Capture the cell that displays the provided text and extract its [X, Y] central coordinate. 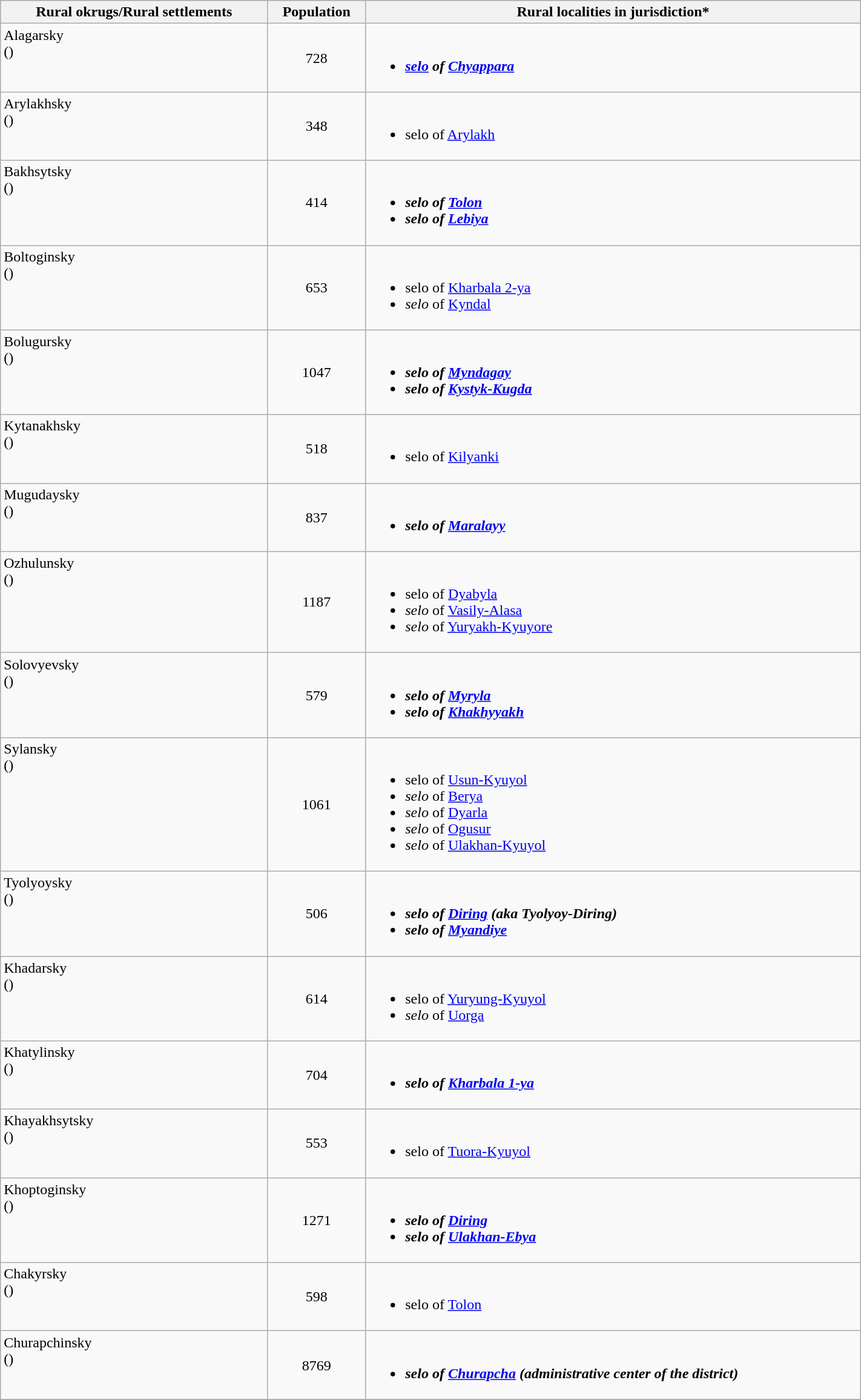
selo of Arylakh [613, 126]
1271 [317, 1220]
518 [317, 449]
Arylakhsky() [134, 126]
Tyolyoysky() [134, 913]
Population [317, 12]
Khadarsky() [134, 999]
704 [317, 1075]
Khoptoginsky() [134, 1220]
Churapchinsky() [134, 1365]
Solovyevsky() [134, 695]
1061 [317, 804]
837 [317, 517]
348 [317, 126]
selo of Diring (aka Tyolyoy-Diring)selo of Myandiye [613, 913]
Sylansky() [134, 804]
598 [317, 1296]
selo of Chyappara [613, 58]
414 [317, 203]
selo of Diringselo of Ulakhan-Ebya [613, 1220]
Bolugursky() [134, 372]
Chakyrsky() [134, 1296]
Kytanakhsky() [134, 449]
Rural okrugs/Rural settlements [134, 12]
1047 [317, 372]
579 [317, 695]
selo of Churapcha (administrative center of the district) [613, 1365]
553 [317, 1144]
Bakhsytsky() [134, 203]
Rural localities in jurisdiction* [613, 12]
selo of Tolon [613, 1296]
selo of Kharbala 1-ya [613, 1075]
selo of Kharbala 2-yaselo of Kyndal [613, 288]
selo of Myndagayselo of Kystyk-Kugda [613, 372]
Khatylinsky() [134, 1075]
selo of Usun-Kyuyolselo of Beryaselo of Dyarlaselo of Ogusurselo of Ulakhan-Kyuyol [613, 804]
Boltoginsky() [134, 288]
Khayakhsytsky() [134, 1144]
728 [317, 58]
selo of Tolonselo of Lebiya [613, 203]
selo of Kilyanki [613, 449]
1187 [317, 602]
Alagarsky() [134, 58]
614 [317, 999]
selo of Dyabylaselo of Vasily-Alasaselo of Yuryakh-Kyuyore [613, 602]
653 [317, 288]
selo of Maralayy [613, 517]
selo of Yuryung-Kyuyolselo of Uorga [613, 999]
selo of Tuora-Kyuyol [613, 1144]
Ozhulunsky() [134, 602]
Mugudaysky() [134, 517]
selo of Myrylaselo of Khakhyyakh [613, 695]
506 [317, 913]
8769 [317, 1365]
